For the text-containing cell, return its midpoint in [x, y] coordinate format. 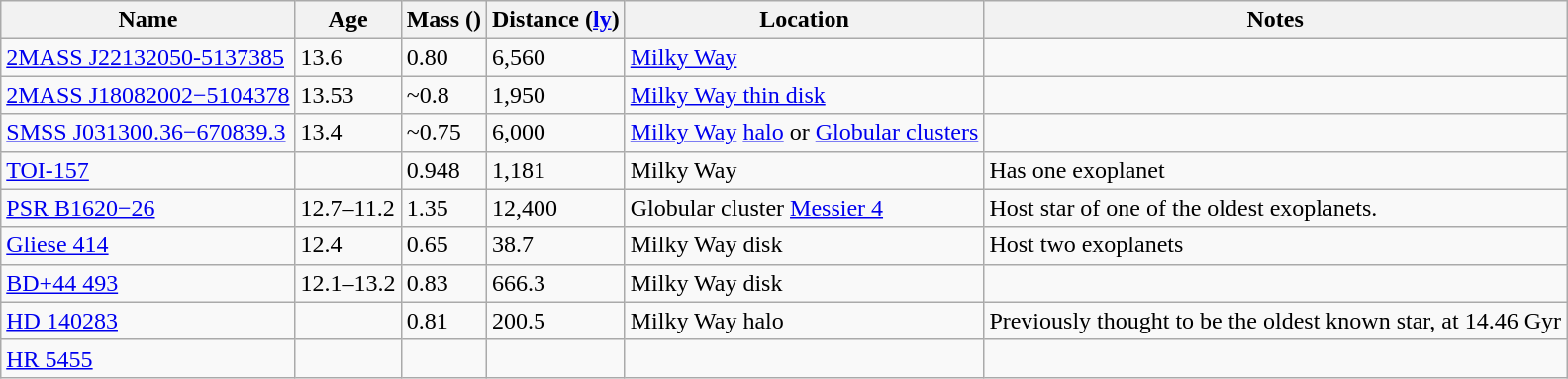
38.7 [556, 245]
0.65 [443, 245]
1,181 [556, 170]
Mass () [443, 20]
200.5 [556, 321]
~0.75 [443, 133]
Age [348, 20]
2MASS J18082002−5104378 [148, 95]
2MASS J22132050-5137385 [148, 57]
0.81 [443, 321]
666.3 [556, 283]
0.80 [443, 57]
Notes [1275, 20]
Host star of one of the oldest exoplanets. [1275, 208]
13.6 [348, 57]
Has one exoplanet [1275, 170]
Gliese 414 [148, 245]
HD 140283 [148, 321]
Location [804, 20]
Milky Way thin disk [804, 95]
0.948 [443, 170]
Previously thought to be the oldest known star, at 14.46 Gyr [1275, 321]
13.53 [348, 95]
HR 5455 [148, 358]
Distance (ly) [556, 20]
Milky Way halo [804, 321]
12.1–13.2 [348, 283]
12,400 [556, 208]
~0.8 [443, 95]
TOI-157 [148, 170]
6,560 [556, 57]
1,950 [556, 95]
1.35 [443, 208]
0.83 [443, 283]
12.4 [348, 245]
6,000 [556, 133]
Milky Way halo or Globular clusters [804, 133]
PSR B1620−26 [148, 208]
12.7–11.2 [348, 208]
SMSS J031300.36−670839.3 [148, 133]
BD+44 493 [148, 283]
Globular cluster Messier 4 [804, 208]
Host two exoplanets [1275, 245]
13.4 [348, 133]
Name [148, 20]
